Identify which cell holds the provided text, then report its (x, y) central coordinate. 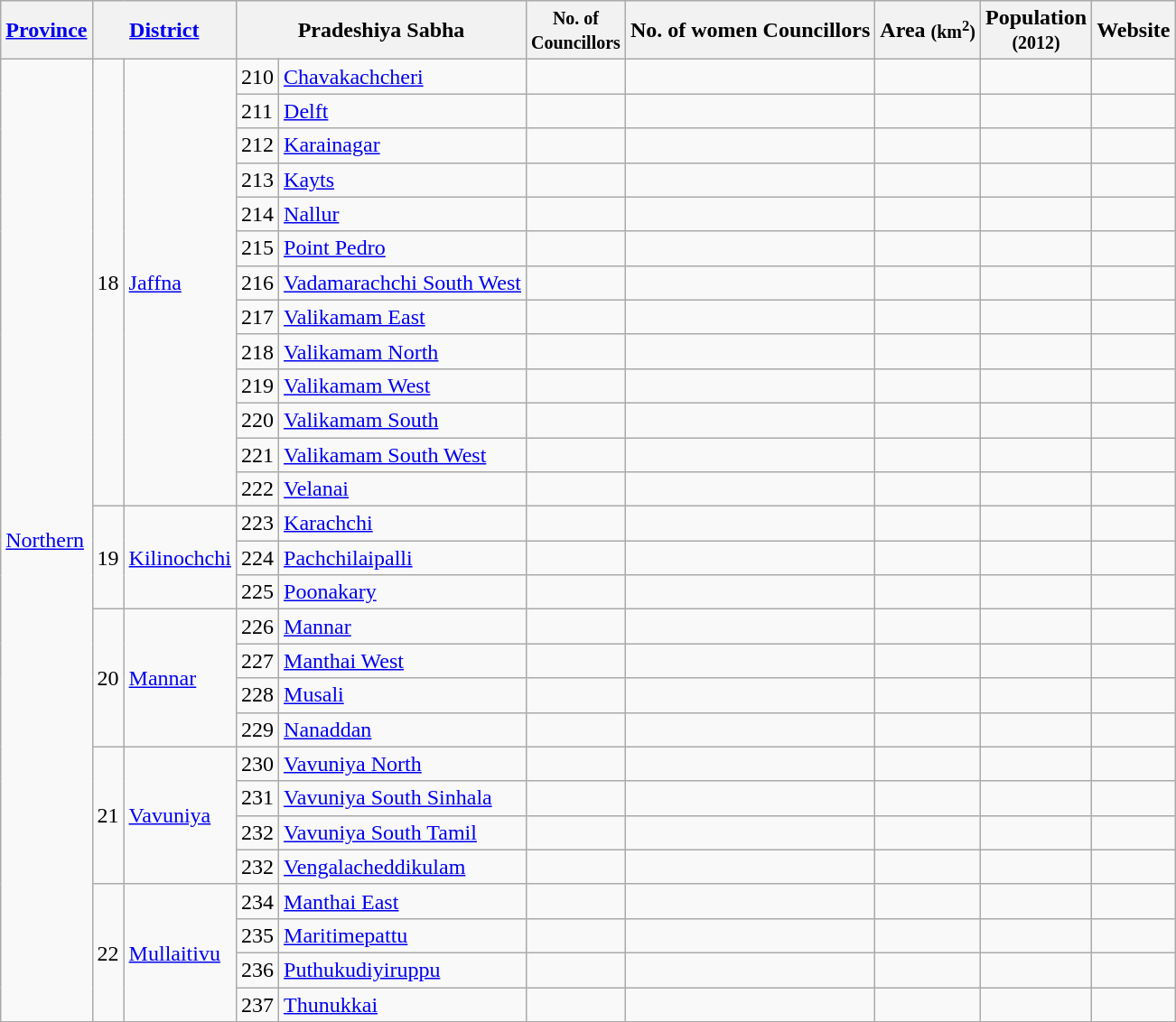
Population(2012) (1037, 31)
219 (257, 386)
Vavuniya (180, 815)
211 (257, 111)
215 (257, 248)
Jaffna (180, 283)
Mullaitivu (180, 952)
No. ofCouncillors (575, 31)
217 (257, 317)
Maritimepattu (403, 935)
Northern (47, 541)
Valikamam West (403, 386)
District (164, 31)
223 (257, 524)
234 (257, 901)
19 (108, 558)
Pradeshiya Sabha (381, 31)
Puthukudiyiruppu (403, 970)
231 (257, 798)
225 (257, 592)
Vengalacheddikulam (403, 867)
Nanaddan (403, 729)
Website (1134, 31)
Nallur (403, 214)
Chavakachcheri (403, 77)
212 (257, 145)
216 (257, 283)
Vavuniya South Tamil (403, 832)
230 (257, 764)
222 (257, 489)
221 (257, 454)
Musali (403, 695)
Valikamam South (403, 420)
22 (108, 952)
Velanai (403, 489)
213 (257, 180)
237 (257, 1005)
Karachchi (403, 524)
Vavuniya South Sinhala (403, 798)
21 (108, 815)
Valikamam North (403, 351)
Point Pedro (403, 248)
210 (257, 77)
Vadamarachchi South West (403, 283)
Province (47, 31)
Delft (403, 111)
Karainagar (403, 145)
224 (257, 558)
Kilinochchi (180, 558)
No. of women Councillors (750, 31)
218 (257, 351)
226 (257, 627)
20 (108, 678)
Valikamam South West (403, 454)
Poonakary (403, 592)
Pachchilaipalli (403, 558)
Kayts (403, 180)
Manthai West (403, 661)
235 (257, 935)
229 (257, 729)
Thunukkai (403, 1005)
220 (257, 420)
18 (108, 283)
236 (257, 970)
Vavuniya North (403, 764)
228 (257, 695)
Valikamam East (403, 317)
227 (257, 661)
Manthai East (403, 901)
214 (257, 214)
Area (km2) (929, 31)
